Return the (X, Y) coordinate for the center point of the cell that contains the specified text.  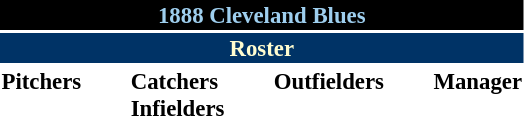
1888 Cleveland Blues (262, 15)
Roster (262, 48)
